From the cell containing the given text, extract its center point as [X, Y] coordinate. 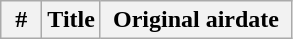
Title [72, 20]
Original airdate [196, 20]
# [22, 20]
